For the text-containing cell, return its midpoint in (X, Y) coordinate format. 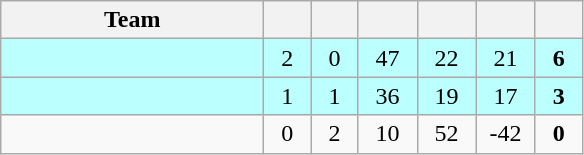
22 (446, 58)
3 (558, 96)
21 (506, 58)
-42 (506, 134)
6 (558, 58)
17 (506, 96)
19 (446, 96)
47 (388, 58)
36 (388, 96)
Team (132, 20)
52 (446, 134)
10 (388, 134)
